Scan for the cell matching the given text and deliver its [x, y] coordinate at center. 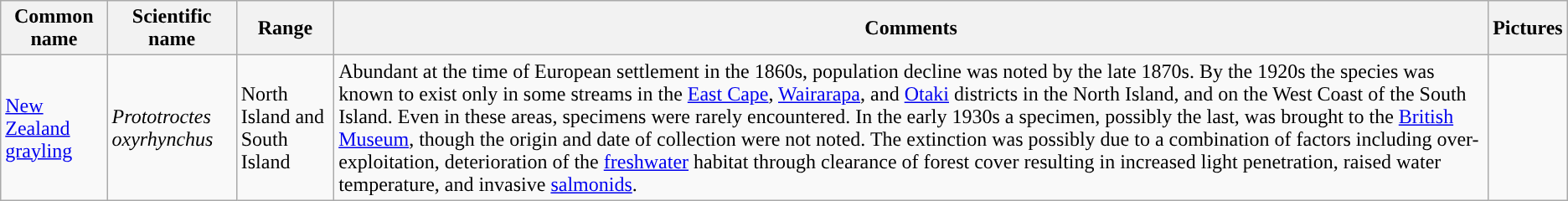
Common name [54, 28]
New Zealand grayling [54, 127]
Comments [911, 28]
North Island and South Island [285, 127]
Scientific name [172, 28]
Prototroctes oxyrhynchus [172, 127]
Range [285, 28]
Pictures [1528, 28]
